Detect which cell encompasses the target text, then output its [X, Y] center coordinate. 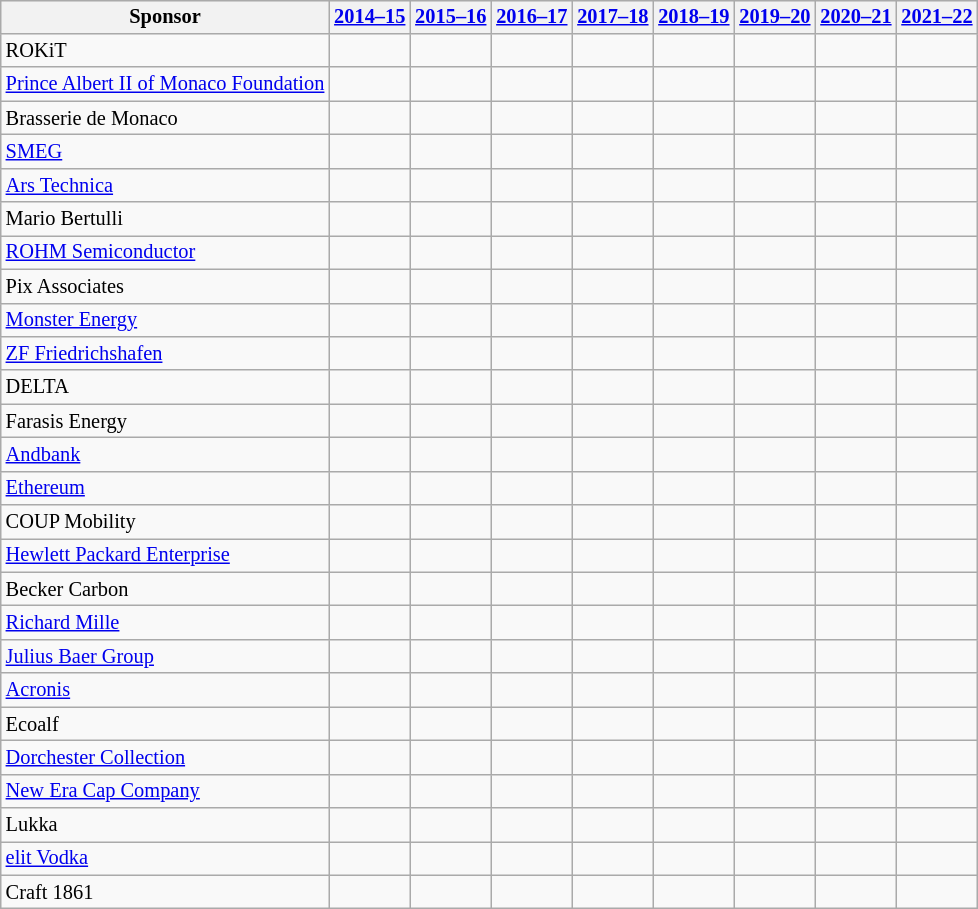
Mario Bertulli [165, 219]
Brasserie de Monaco [165, 118]
2019–20 [774, 17]
Hewlett Packard Enterprise [165, 556]
Prince Albert II of Monaco Foundation [165, 84]
Richard Mille [165, 623]
Ethereum [165, 488]
2021–22 [936, 17]
SMEG [165, 152]
Becker Carbon [165, 589]
elit Vodka [165, 859]
Lukka [165, 825]
Monster Energy [165, 320]
Ars Technica [165, 185]
2018–19 [694, 17]
Sponsor [165, 17]
2016–17 [532, 17]
Farasis Energy [165, 421]
ZF Friedrichshafen [165, 354]
DELTA [165, 387]
Dorchester Collection [165, 758]
2014–15 [370, 17]
ROKiT [165, 51]
ROHM Semiconductor [165, 253]
2020–21 [856, 17]
New Era Cap Company [165, 791]
Acronis [165, 690]
Pix Associates [165, 286]
COUP Mobility [165, 522]
2017–18 [612, 17]
Julius Baer Group [165, 657]
Andbank [165, 455]
Craft 1861 [165, 892]
2015–16 [450, 17]
Ecoalf [165, 724]
